Provide the (x, y) coordinate of the cell's center where the given text is located.  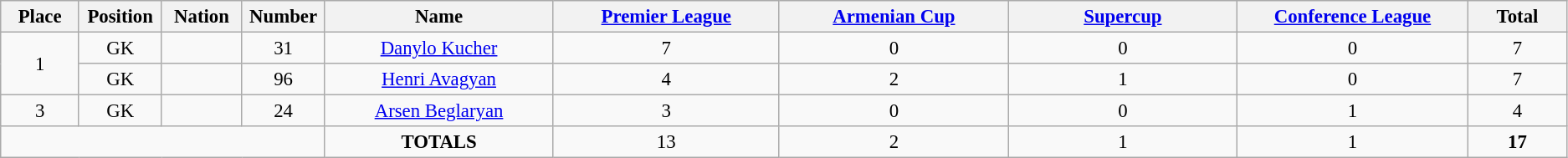
Position (120, 17)
Supercup (1123, 17)
Place (40, 17)
Arsen Beglaryan (438, 111)
Armenian Cup (894, 17)
24 (283, 111)
17 (1518, 142)
Nation (202, 17)
96 (283, 79)
Premier League (666, 17)
Number (283, 17)
Name (438, 17)
13 (666, 142)
TOTALS (438, 142)
Conference League (1352, 17)
Total (1518, 17)
31 (283, 48)
Danylo Kucher (438, 48)
Henri Avagyan (438, 79)
